Scan for the cell matching the given text and deliver its (x, y) coordinate at center. 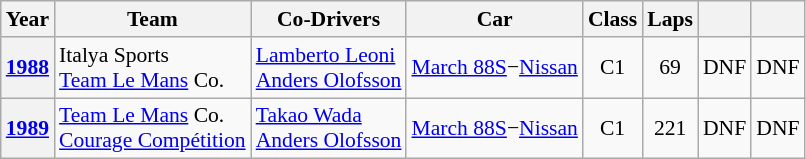
Class (612, 19)
1989 (28, 128)
Takao Wada Anders Olofsson (329, 128)
Lamberto Leoni Anders Olofsson (329, 68)
Italya Sports Team Le Mans Co. (152, 68)
Team Le Mans Co. Courage Compétition (152, 128)
Co-Drivers (329, 19)
Team (152, 19)
Year (28, 19)
Laps (670, 19)
1988 (28, 68)
Car (494, 19)
221 (670, 128)
69 (670, 68)
